Detect which cell encompasses the target text, then output its [X, Y] center coordinate. 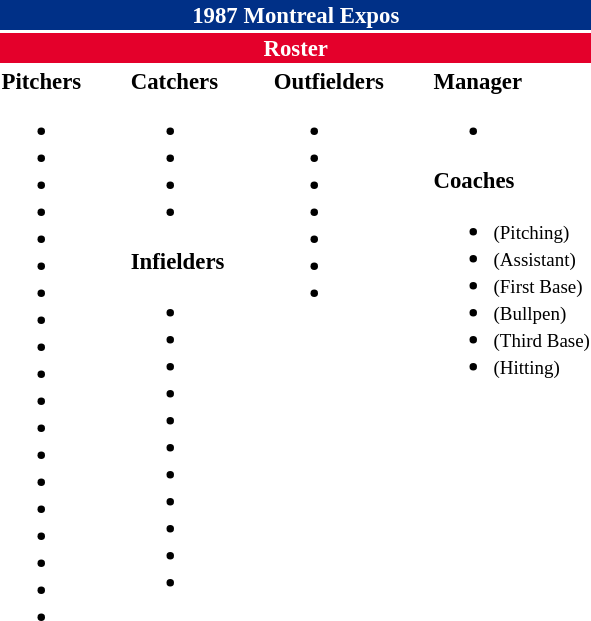
1987 Montreal Expos [296, 15]
Roster [296, 48]
